Output the (X, Y) coordinate of the center of the cell containing the given text.  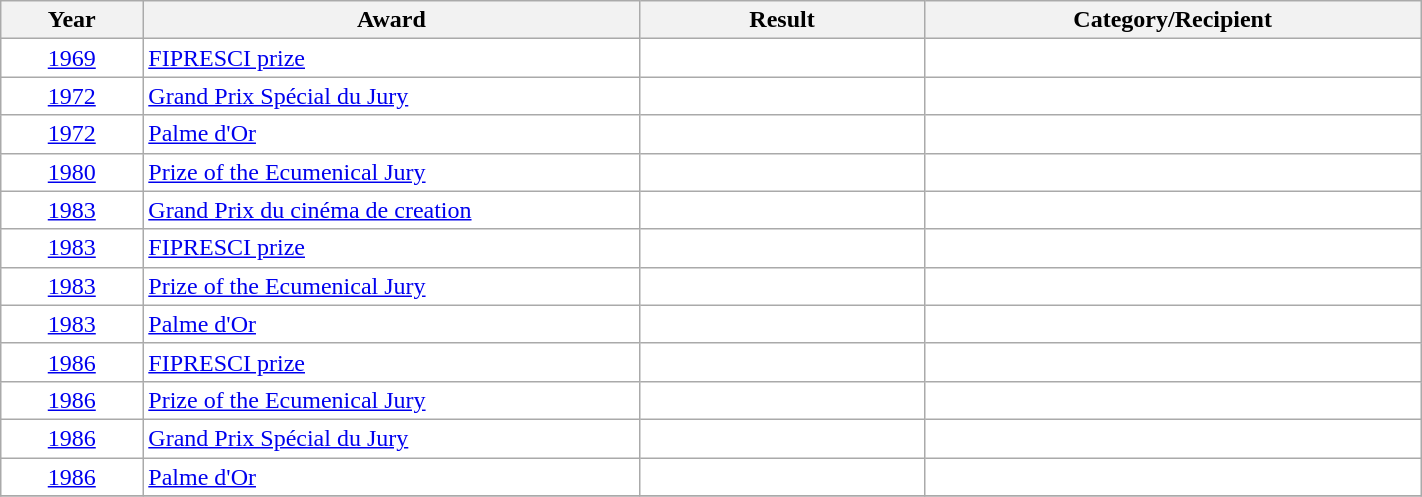
Award (392, 20)
1980 (72, 172)
1969 (72, 58)
Year (72, 20)
Category/Recipient (1172, 20)
Grand Prix du cinéma de creation (392, 210)
Result (782, 20)
